From the cell containing the given text, extract its center point as (x, y) coordinate. 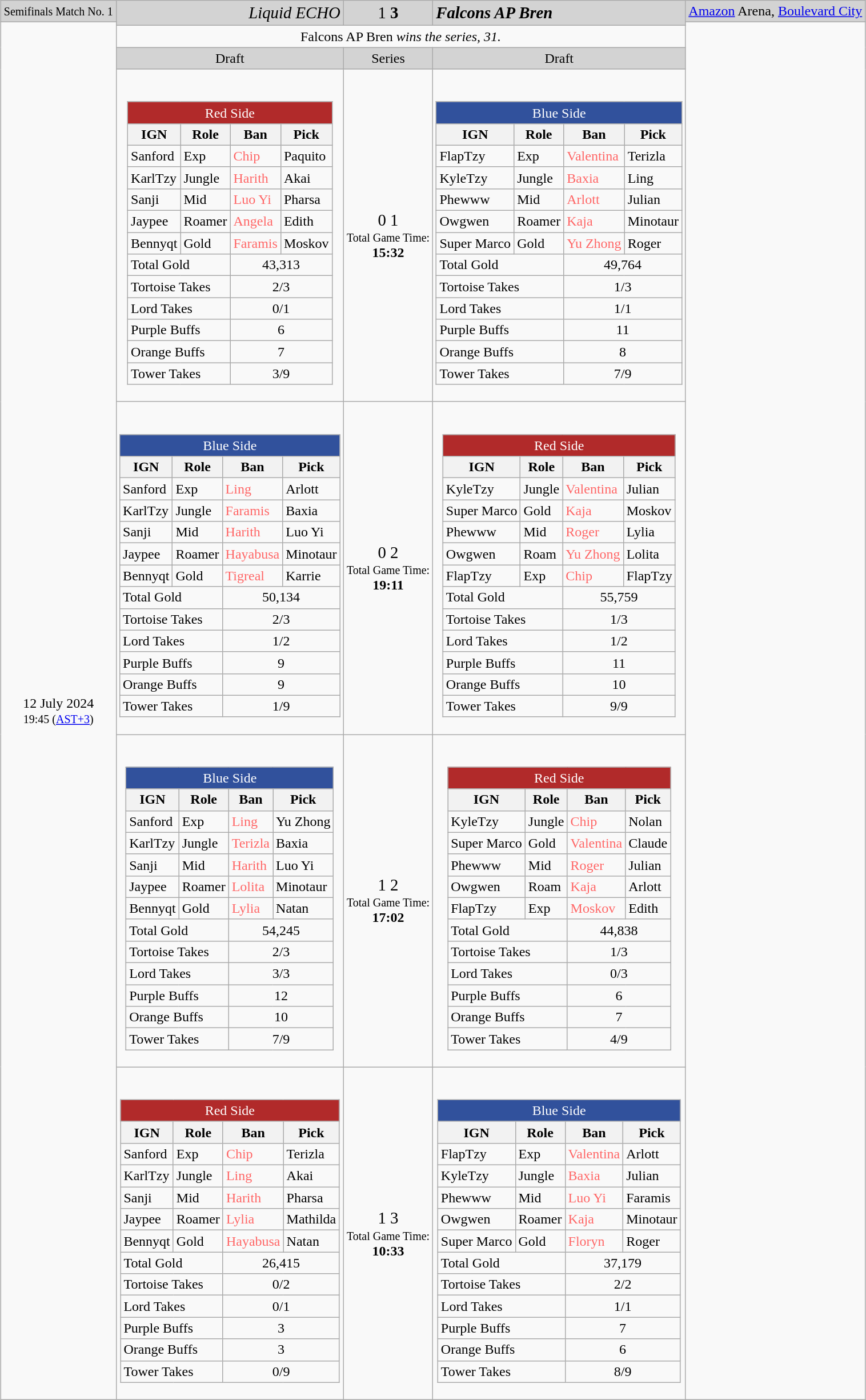
Amazon Arena, Boulevard City (776, 11)
43,313 (281, 265)
1 3Total Game Time:10:33 (388, 1233)
1/9 (281, 706)
0/9 (281, 1371)
0/3 (619, 974)
Falcons AP Bren wins the series, 31. (400, 37)
2/2 (623, 1285)
37,179 (623, 1263)
Nolan (648, 821)
12 July 2024 19:45 (AST+3) (58, 711)
50,134 (281, 597)
9/9 (619, 706)
1 3 (388, 13)
4/9 (619, 1039)
1 2Total Game Time:17:02 (388, 901)
54,245 (281, 930)
12 (281, 996)
0/2 (281, 1285)
0 2Total Game Time:19:11 (388, 568)
49,764 (623, 265)
3/3 (281, 974)
Liquid ECHO (230, 13)
Angela (255, 222)
Semifinals Match No. 1 (58, 11)
8 (623, 352)
Karrie (311, 576)
3/9 (281, 374)
26,415 (281, 1263)
44,838 (619, 930)
Tigreal (252, 576)
Floryn (594, 1241)
55,759 (619, 597)
Paquito (306, 156)
Mathilda (311, 1220)
Series (388, 58)
Claude (648, 843)
8/9 (623, 1371)
0 1Total Game Time:15:32 (388, 235)
Falcons AP Bren (559, 13)
